Locate the cell with the specified text and output its (x, y) center coordinate. 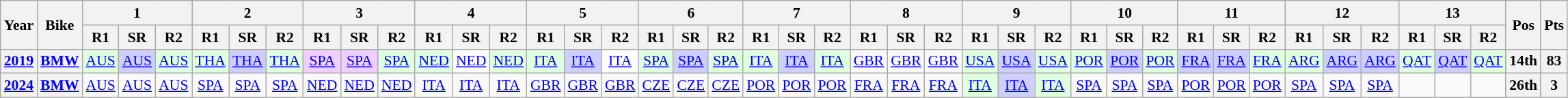
8 (906, 13)
9 (1016, 13)
2019 (19, 61)
26th (1523, 86)
7 (796, 13)
5 (583, 13)
4 (470, 13)
13 (1452, 13)
Pos (1523, 24)
Bike (59, 24)
12 (1342, 13)
10 (1124, 13)
1 (137, 13)
11 (1231, 13)
Year (19, 24)
2 (247, 13)
2024 (19, 86)
6 (690, 13)
83 (1554, 61)
Pts (1554, 24)
14th (1523, 61)
